Return the [X, Y] coordinate for the center point of the cell that contains the specified text.  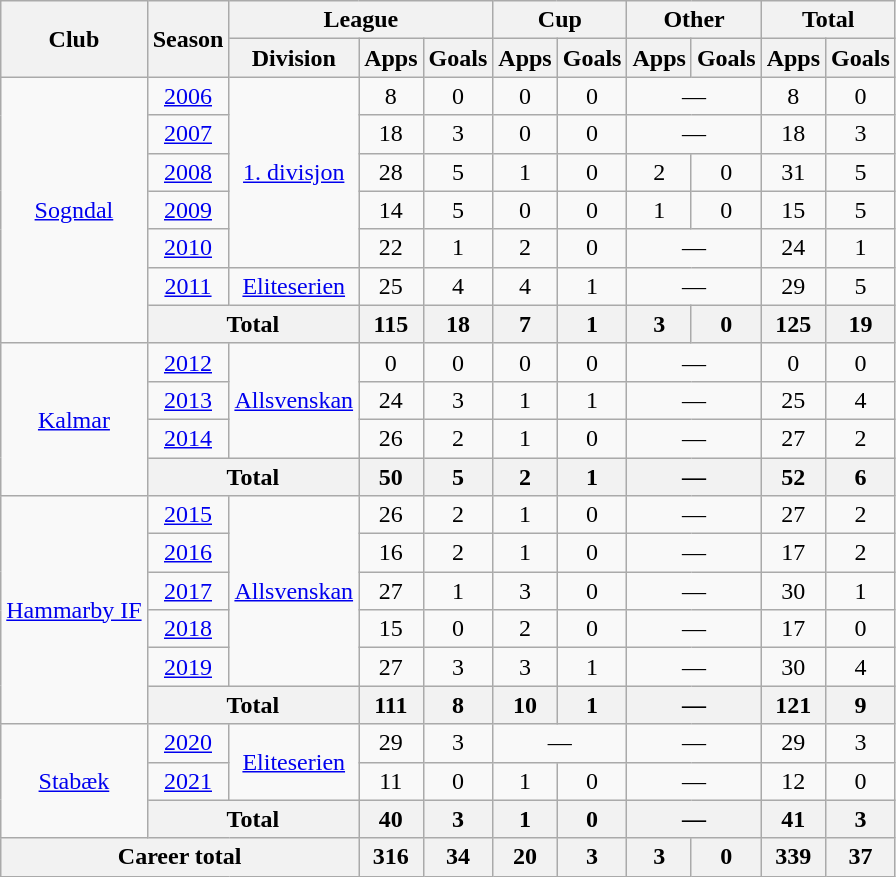
40 [391, 819]
50 [391, 477]
2017 [188, 591]
2014 [188, 438]
2009 [188, 210]
14 [391, 210]
9 [861, 705]
52 [793, 477]
125 [793, 324]
Kalmar [74, 419]
7 [525, 324]
2016 [188, 553]
Season [188, 39]
41 [793, 819]
2020 [188, 743]
10 [525, 705]
Career total [180, 857]
20 [525, 857]
12 [793, 781]
115 [391, 324]
Stabæk [74, 781]
16 [391, 553]
Club [74, 39]
Other [694, 20]
111 [391, 705]
Division [294, 58]
2012 [188, 362]
League [361, 20]
121 [793, 705]
2006 [188, 96]
2019 [188, 667]
339 [793, 857]
31 [793, 172]
2015 [188, 515]
2008 [188, 172]
2021 [188, 781]
22 [391, 248]
2011 [188, 286]
34 [458, 857]
Cup [560, 20]
11 [391, 781]
316 [391, 857]
Sogndal [74, 210]
2013 [188, 400]
19 [861, 324]
6 [861, 477]
Hammarby IF [74, 610]
2010 [188, 248]
28 [391, 172]
1. divisjon [294, 172]
2018 [188, 629]
37 [861, 857]
2007 [188, 134]
